Identify which cell holds the provided text, then report its (x, y) central coordinate. 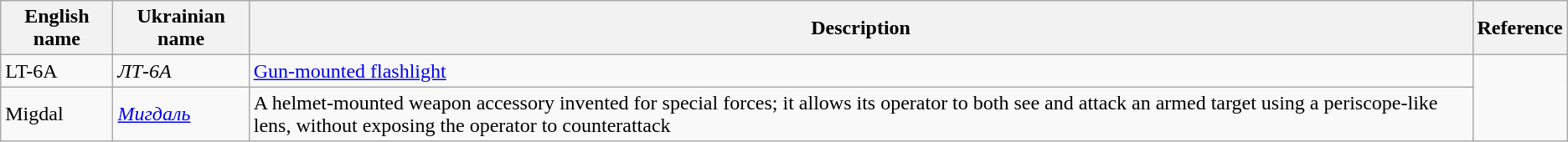
LT-6A (57, 71)
Migdal (57, 114)
Gun-mounted flashlight (861, 71)
Ukrainian name (181, 28)
English name (57, 28)
Reference (1519, 28)
ЛТ-6А (181, 71)
Description (861, 28)
Мигдаль (181, 114)
